Locate the cell with the specified text and output its [x, y] center coordinate. 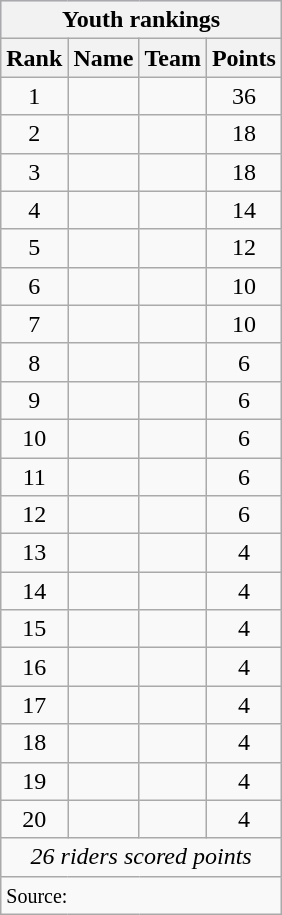
3 [34, 172]
36 [244, 96]
9 [34, 400]
20 [34, 819]
1 [34, 96]
19 [34, 781]
8 [34, 362]
26 riders scored points [142, 857]
11 [34, 477]
15 [34, 629]
13 [34, 553]
16 [34, 667]
17 [34, 705]
Name [104, 58]
Team [173, 58]
Rank [34, 58]
Youth rankings [142, 20]
Points [244, 58]
7 [34, 324]
Source: [142, 895]
2 [34, 134]
5 [34, 248]
